Capture the cell that displays the provided text and extract its (x, y) central coordinate. 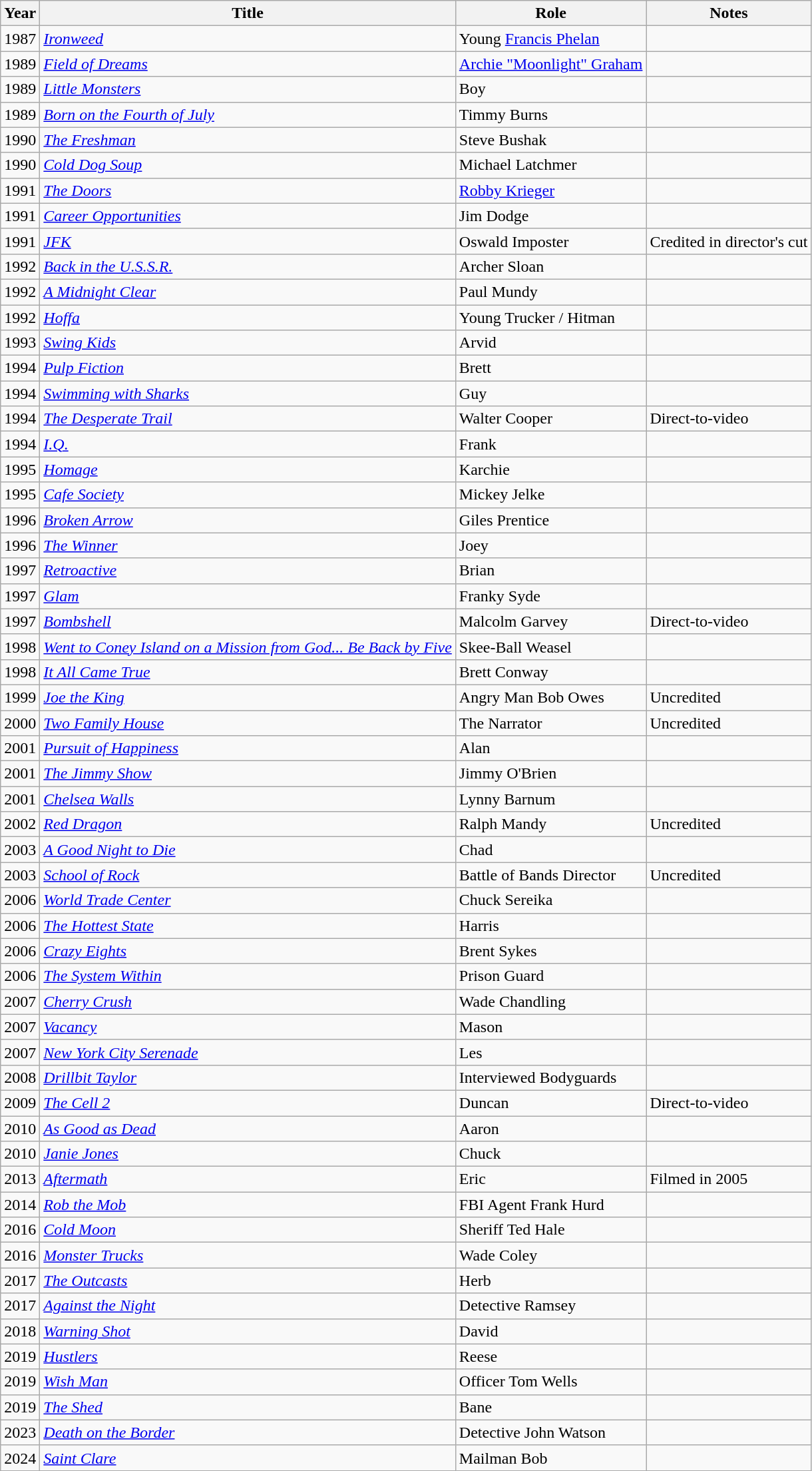
Swimming with Sharks (248, 394)
Timmy Burns (551, 115)
The Outcasts (248, 1281)
Glam (248, 596)
Mason (551, 1027)
Chelsea Walls (248, 799)
Detective John Watson (551, 1432)
I.Q. (248, 444)
Michael Latchmer (551, 165)
The Shed (248, 1407)
Battle of Bands Director (551, 875)
Detective Ramsey (551, 1306)
Cold Moon (248, 1230)
Chad (551, 850)
Herb (551, 1281)
Against the Night (248, 1306)
Death on the Border (248, 1432)
Pulp Fiction (248, 368)
Two Family House (248, 723)
Guy (551, 394)
Prison Guard (551, 976)
The System Within (248, 976)
Monster Trucks (248, 1255)
The Desperate Trail (248, 419)
2000 (20, 723)
The Cell 2 (248, 1103)
Janie Jones (248, 1154)
Sheriff Ted Hale (551, 1230)
It All Came True (248, 672)
Young Trucker / Hitman (551, 318)
Officer Tom Wells (551, 1382)
David (551, 1331)
Brett (551, 368)
Hoffa (248, 318)
Bane (551, 1407)
Broken Arrow (248, 520)
Ironweed (248, 39)
Giles Prentice (551, 520)
Boy (551, 89)
Jimmy O'Brien (551, 774)
Drillbit Taylor (248, 1077)
New York City Serenade (248, 1052)
World Trade Center (248, 900)
A Good Night to Die (248, 850)
Mailman Bob (551, 1458)
Mickey Jelke (551, 495)
The Freshman (248, 140)
Hustlers (248, 1356)
Joe the King (248, 697)
Paul Mundy (551, 292)
Homage (248, 469)
Malcolm Garvey (551, 621)
Credited in director's cut (729, 241)
The Hottest State (248, 926)
Chuck (551, 1154)
2013 (20, 1179)
Cherry Crush (248, 1002)
Harris (551, 926)
Karchie (551, 469)
Back in the U.S.S.R. (248, 266)
Pursuit of Happiness (248, 748)
Swing Kids (248, 343)
Franky Syde (551, 596)
Alan (551, 748)
Filmed in 2005 (729, 1179)
Oswald Imposter (551, 241)
Red Dragon (248, 824)
Angry Man Bob Owes (551, 697)
Notes (729, 13)
Interviewed Bodyguards (551, 1077)
Cafe Society (248, 495)
Walter Cooper (551, 419)
Rob the Mob (248, 1205)
Aftermath (248, 1179)
2002 (20, 824)
Wade Coley (551, 1255)
Jim Dodge (551, 216)
Wish Man (248, 1382)
As Good as Dead (248, 1129)
Year (20, 13)
Warning Shot (248, 1331)
A Midnight Clear (248, 292)
Brett Conway (551, 672)
Vacancy (248, 1027)
Retroactive (248, 571)
Eric (551, 1179)
Ralph Mandy (551, 824)
Robby Krieger (551, 190)
School of Rock (248, 875)
2009 (20, 1103)
2014 (20, 1205)
Young Francis Phelan (551, 39)
Archer Sloan (551, 266)
2024 (20, 1458)
1993 (20, 343)
2018 (20, 1331)
The Jimmy Show (248, 774)
Born on the Fourth of July (248, 115)
FBI Agent Frank Hurd (551, 1205)
Little Monsters (248, 89)
Arvid (551, 343)
Skee-Ball Weasel (551, 647)
The Doors (248, 190)
1999 (20, 697)
Went to Coney Island on a Mission from God... Be Back by Five (248, 647)
Chuck Sereika (551, 900)
The Winner (248, 545)
Wade Chandling (551, 1002)
Duncan (551, 1103)
JFK (248, 241)
Field of Dreams (248, 64)
Cold Dog Soup (248, 165)
The Narrator (551, 723)
Title (248, 13)
Joey (551, 545)
Aaron (551, 1129)
Bombshell (248, 621)
2023 (20, 1432)
2008 (20, 1077)
Brian (551, 571)
Crazy Eights (248, 951)
Lynny Barnum (551, 799)
Frank (551, 444)
Steve Bushak (551, 140)
1987 (20, 39)
Les (551, 1052)
Saint Clare (248, 1458)
Reese (551, 1356)
Career Opportunities (248, 216)
Archie "Moonlight" Graham (551, 64)
Role (551, 13)
Brent Sykes (551, 951)
